From the cell containing the given text, extract its center point as [x, y] coordinate. 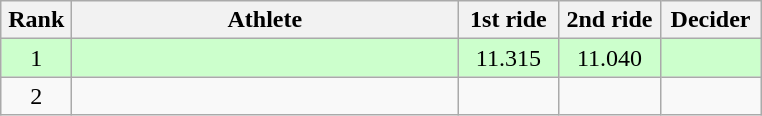
2 [36, 96]
11.315 [508, 58]
Decider [710, 20]
1 [36, 58]
11.040 [610, 58]
2nd ride [610, 20]
Rank [36, 20]
1st ride [508, 20]
Athlete [265, 20]
